Output the [x, y] coordinate of the center of the cell containing the given text.  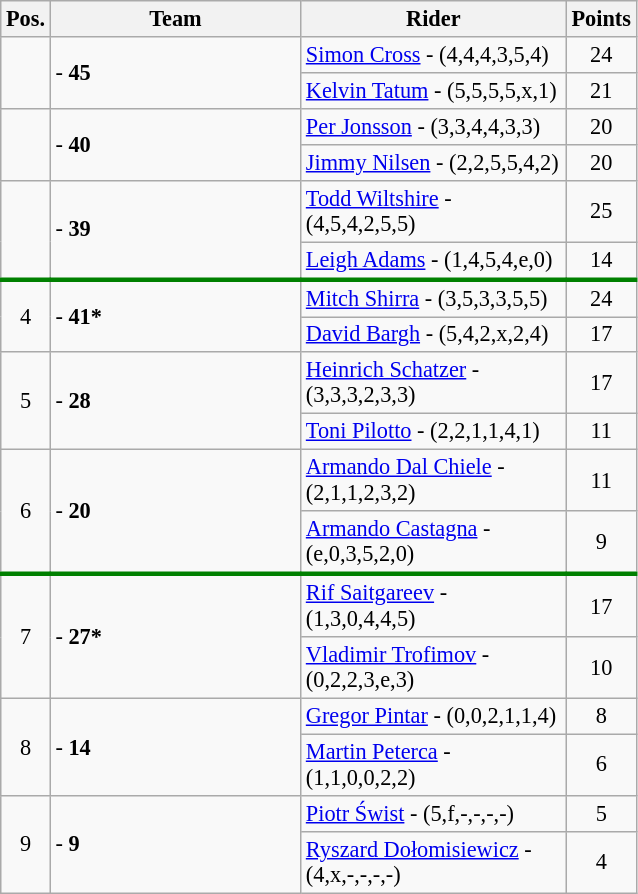
- 41* [175, 316]
David Bargh - (5,4,2,x,2,4) [434, 334]
Simon Cross - (4,4,4,3,5,4) [434, 55]
Heinrich Schatzer - (3,3,3,2,3,3) [434, 382]
Rif Saitgareev - (1,3,0,4,4,5) [434, 606]
- 28 [175, 400]
- 14 [175, 746]
Team [175, 19]
14 [601, 260]
Points [601, 19]
21 [601, 90]
Ryszard Dołomisiewicz - (4,x,-,-,-,-) [434, 862]
Per Jonsson - (3,3,4,4,3,3) [434, 126]
- 9 [175, 844]
Todd Wiltshire - (4,5,4,2,5,5) [434, 210]
Leigh Adams - (1,4,5,4,e,0) [434, 260]
Toni Pilotto - (2,2,1,1,4,1) [434, 432]
Pos. [26, 19]
- 20 [175, 512]
Rider [434, 19]
- 27* [175, 636]
7 [26, 636]
Armando Castagna - (e,0,3,5,2,0) [434, 542]
Kelvin Tatum - (5,5,5,5,x,1) [434, 90]
Armando Dal Chiele - (2,1,1,2,3,2) [434, 480]
Gregor Pintar - (0,0,2,1,1,4) [434, 716]
25 [601, 210]
- 39 [175, 230]
Piotr Świst - (5,f,-,-,-,-) [434, 814]
Martin Peterca - (1,1,0,0,2,2) [434, 764]
- 45 [175, 73]
Vladimir Trofimov - (0,2,2,3,e,3) [434, 668]
- 40 [175, 144]
10 [601, 668]
Jimmy Nilsen - (2,2,5,5,4,2) [434, 162]
Mitch Shirra - (3,5,3,3,5,5) [434, 298]
